Output the [x, y] coordinate of the center of the cell containing the given text.  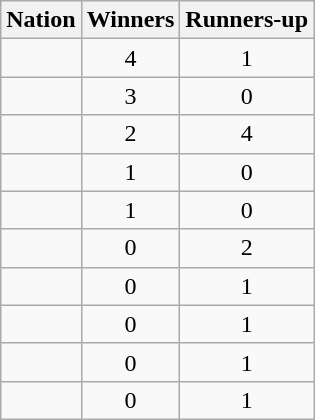
Nation [41, 20]
Winners [130, 20]
Runners-up [247, 20]
3 [130, 96]
